Find where the given text appears and provide that cell's center as (X, Y) coordinate. 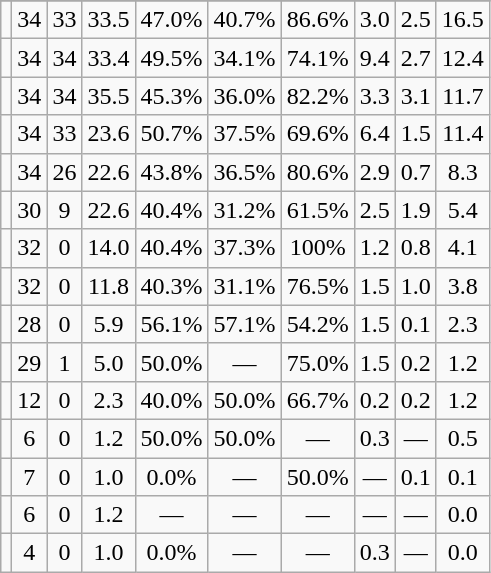
2.7 (416, 58)
54.2% (318, 324)
56.1% (172, 324)
37.5% (244, 134)
30 (30, 210)
9.4 (374, 58)
50.7% (172, 134)
11.8 (108, 286)
66.7% (318, 400)
45.3% (172, 96)
3.8 (462, 286)
8.3 (462, 172)
37.3% (244, 248)
31.2% (244, 210)
5.9 (108, 324)
26 (64, 172)
6.4 (374, 134)
69.6% (318, 134)
14.0 (108, 248)
40.3% (172, 286)
61.5% (318, 210)
4 (30, 553)
47.0% (172, 20)
3.1 (416, 96)
29 (30, 362)
33.4 (108, 58)
23.6 (108, 134)
35.5 (108, 96)
11.7 (462, 96)
36.0% (244, 96)
9 (64, 210)
75.0% (318, 362)
2.9 (374, 172)
57.1% (244, 324)
80.6% (318, 172)
28 (30, 324)
74.1% (318, 58)
34.1% (244, 58)
36.5% (244, 172)
12 (30, 400)
33.5 (108, 20)
4.1 (462, 248)
76.5% (318, 286)
12.4 (462, 58)
16.5 (462, 20)
11.4 (462, 134)
3.3 (374, 96)
1 (64, 362)
5.4 (462, 210)
1.9 (416, 210)
100% (318, 248)
0.5 (462, 438)
43.8% (172, 172)
86.6% (318, 20)
40.7% (244, 20)
40.0% (172, 400)
0.7 (416, 172)
49.5% (172, 58)
31.1% (244, 286)
3.0 (374, 20)
82.2% (318, 96)
5.0 (108, 362)
0.8 (416, 248)
7 (30, 477)
